Find where the given text appears and provide that cell's center as [X, Y] coordinate. 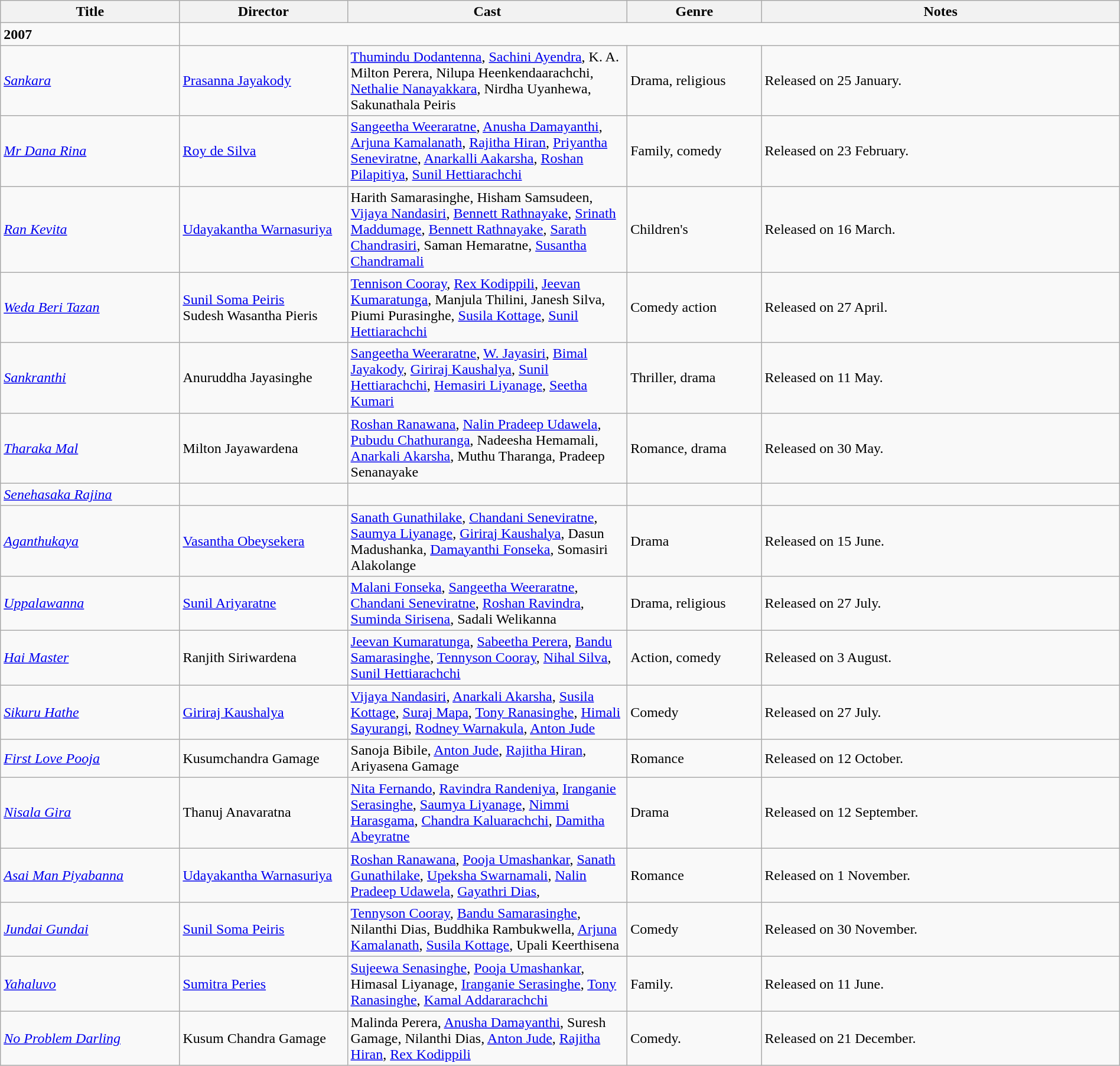
Released on 15 June. [940, 541]
Mr Dana Rina [90, 151]
Sanoja Bibile, Anton Jude, Rajitha Hiran, Ariyasena Gamage [487, 758]
Sujeewa Senasinghe, Pooja Umashankar, Himasal Liyanage, Iranganie Serasinghe, Tony Ranasinghe, Kamal Addararachchi [487, 984]
Prasanna Jayakody [263, 80]
Jeevan Kumaratunga, Sabeetha Perera, Bandu Samarasinghe, Tennyson Cooray, Nihal Silva, Sunil Hettiarachchi [487, 657]
Roshan Ranawana, Nalin Pradeep Udawela, Pubudu Chathuranga, Nadeesha Hemamali, Anarkali Akarsha, Muthu Tharanga, Pradeep Senanayake [487, 448]
Tennyson Cooray, Bandu Samarasinghe, Nilanthi Dias, Buddhika Rambukwella, Arjuna Kamalanath, Susila Kottage, Upali Keerthisena [487, 930]
Thumindu Dodantenna, Sachini Ayendra, K. A. Milton Perera, Nilupa Heenkendaarachchi, Nethalie Nanayakkara, Nirdha Uyanhewa, Sakunathala Peiris [487, 80]
Ran Kevita [90, 229]
Yahaluvo [90, 984]
Ranjith Siriwardena [263, 657]
Asai Man Piyabanna [90, 875]
Comedy. [695, 1038]
Vasantha Obeysekera [263, 541]
Released on 27 April. [940, 307]
Released on 11 May. [940, 378]
Sankranthi [90, 378]
Cast [487, 12]
2007 [90, 34]
Hai Master [90, 657]
Released on 30 November. [940, 930]
Family. [695, 984]
Roshan Ranawana, Pooja Umashankar, Sanath Gunathilake, Upeksha Swarnamali, Nalin Pradeep Udawela, Gayathri Dias, [487, 875]
Released on 3 August. [940, 657]
No Problem Darling [90, 1038]
Anuruddha Jayasinghe [263, 378]
Kusum Chandra Gamage [263, 1038]
Sikuru Hathe [90, 712]
Tennison Cooray, Rex Kodippili, Jeevan Kumaratunga, Manjula Thilini, Janesh Silva, Piumi Purasinghe, Susila Kottage, Sunil Hettiarachchi [487, 307]
Released on 25 January. [940, 80]
Sunil Soma Peiris Sudesh Wasantha Pieris [263, 307]
Notes [940, 12]
Aganthukaya [90, 541]
Released on 11 June. [940, 984]
Thanuj Anavaratna [263, 813]
Released on 21 December. [940, 1038]
Uppalawanna [90, 603]
Milton Jayawardena [263, 448]
Sunil Ariyaratne [263, 603]
Released on 1 November. [940, 875]
Released on 30 May. [940, 448]
Vijaya Nandasiri, Anarkali Akarsha, Susila Kottage, Suraj Mapa, Tony Ranasinghe, Himali Sayurangi, Rodney Warnakula, Anton Jude [487, 712]
Malinda Perera, Anusha Damayanthi, Suresh Gamage, Nilanthi Dias, Anton Jude, Rajitha Hiran, Rex Kodippili [487, 1038]
Giriraj Kaushalya [263, 712]
Action, comedy [695, 657]
Family, comedy [695, 151]
Sunil Soma Peiris [263, 930]
Nita Fernando, Ravindra Randeniya, Iranganie Serasinghe, Saumya Liyanage, Nimmi Harasgama, Chandra Kaluarachchi, Damitha Abeyratne [487, 813]
Sumitra Peries [263, 984]
Director [263, 12]
Genre [695, 12]
Children's [695, 229]
Jundai Gundai [90, 930]
Sankara [90, 80]
Senehasaka Rajina [90, 494]
Sanath Gunathilake, Chandani Seneviratne, Saumya Liyanage, Giriraj Kaushalya, Dasun Madushanka, Damayanthi Fonseka, Somasiri Alakolange [487, 541]
Roy de Silva [263, 151]
Malani Fonseka, Sangeetha Weeraratne, Chandani Seneviratne, Roshan Ravindra, Suminda Sirisena, Sadali Welikanna [487, 603]
Released on 12 September. [940, 813]
Title [90, 12]
Released on 12 October. [940, 758]
Sangeetha Weeraratne, W. Jayasiri, Bimal Jayakody, Giriraj Kaushalya, Sunil Hettiarachchi, Hemasiri Liyanage, Seetha Kumari [487, 378]
Kusumchandra Gamage [263, 758]
Thriller, drama [695, 378]
Romance, drama [695, 448]
Released on 16 March. [940, 229]
Weda Beri Tazan [90, 307]
First Love Pooja [90, 758]
Released on 23 February. [940, 151]
Nisala Gira [90, 813]
Tharaka Mal [90, 448]
Comedy action [695, 307]
